Scan for the cell matching the given text and deliver its [X, Y] coordinate at center. 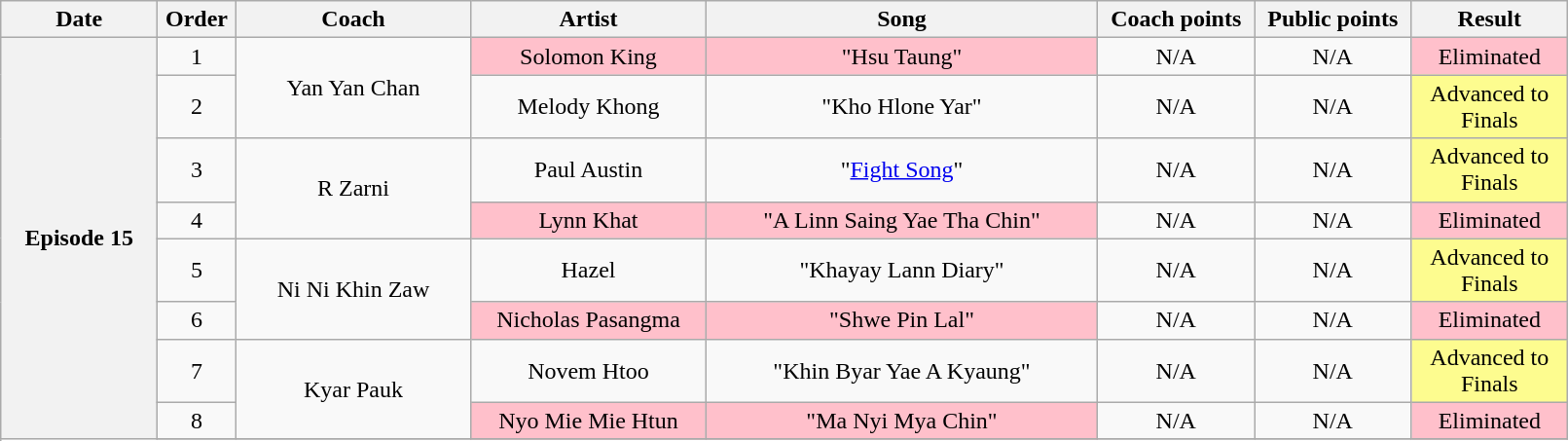
3 [197, 169]
5 [197, 271]
Kyar Pauk [353, 389]
Order [197, 19]
Ni Ni Khin Zaw [353, 288]
4 [197, 220]
"Khayay Lann Diary" [901, 271]
"A Linn Saing Yae Tha Chin" [901, 220]
"Fight Song" [901, 169]
Hazel [589, 271]
2 [197, 107]
"Ma Nyi Mya Chin" [901, 421]
Song [901, 19]
Solomon King [589, 56]
7 [197, 370]
Novem Htoo [589, 370]
Nyo Mie Mie Htun [589, 421]
"Khin Byar Yae A Kyaung" [901, 370]
"Kho Hlone Yar" [901, 107]
Lynn Khat [589, 220]
Episode 15 [80, 239]
Paul Austin [589, 169]
R Zarni [353, 189]
Result [1489, 19]
Date [80, 19]
Nicholas Pasangma [589, 320]
Public points [1333, 19]
"Shwe Pin Lal" [901, 320]
Coach [353, 19]
Yan Yan Chan [353, 88]
Coach points [1176, 19]
Artist [589, 19]
6 [197, 320]
Melody Khong [589, 107]
1 [197, 56]
"Hsu Taung" [901, 56]
8 [197, 421]
